Find where the given text appears and provide that cell's center as [X, Y] coordinate. 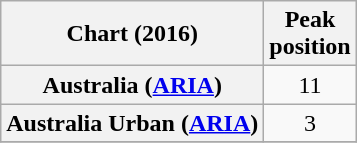
Australia Urban (ARIA) [132, 123]
Peakposition [310, 34]
11 [310, 85]
3 [310, 123]
Australia (ARIA) [132, 85]
Chart (2016) [132, 34]
